Provide the (x, y) coordinate of the cell's center where the given text is located.  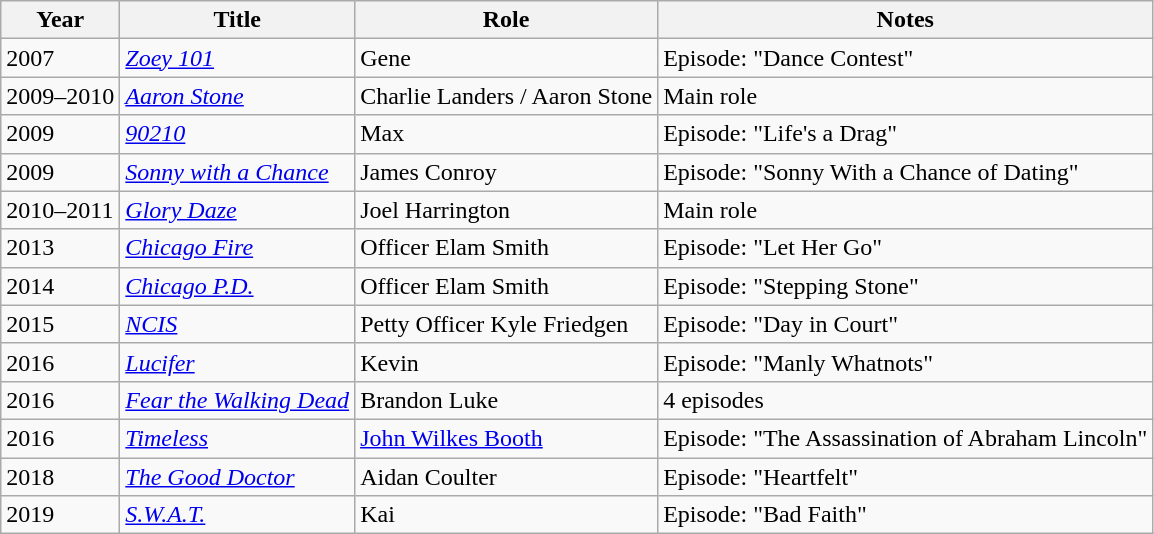
James Conroy (506, 172)
Gene (506, 58)
Fear the Walking Dead (238, 400)
Chicago Fire (238, 248)
Aidan Coulter (506, 477)
Episode: "Stepping Stone" (906, 286)
Max (506, 134)
Brandon Luke (506, 400)
Charlie Landers / Aaron Stone (506, 96)
Episode: "Manly Whatnots" (906, 362)
NCIS (238, 324)
2014 (60, 286)
Episode: "Let Her Go" (906, 248)
Episode: "Life's a Drag" (906, 134)
2019 (60, 515)
2015 (60, 324)
2007 (60, 58)
Episode: "The Assassination of Abraham Lincoln" (906, 438)
Aaron Stone (238, 96)
The Good Doctor (238, 477)
Glory Daze (238, 210)
Petty Officer Kyle Friedgen (506, 324)
Kai (506, 515)
Lucifer (238, 362)
90210 (238, 134)
2010–2011 (60, 210)
2009–2010 (60, 96)
Episode: "Day in Court" (906, 324)
Title (238, 20)
2013 (60, 248)
4 episodes (906, 400)
Notes (906, 20)
Episode: "Sonny With a Chance of Dating" (906, 172)
Timeless (238, 438)
Kevin (506, 362)
Episode: "Bad Faith" (906, 515)
Zoey 101 (238, 58)
S.W.A.T. (238, 515)
Episode: "Dance Contest" (906, 58)
Joel Harrington (506, 210)
Role (506, 20)
2018 (60, 477)
John Wilkes Booth (506, 438)
Chicago P.D. (238, 286)
Sonny with a Chance (238, 172)
Episode: "Heartfelt" (906, 477)
Year (60, 20)
